Pinpoint the cell where the given text exists, returning its [X, Y] midpoint coordinate. 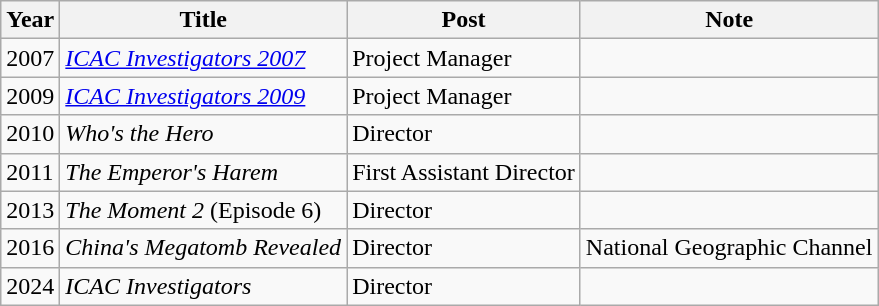
First Assistant Director [464, 172]
China's Megatomb Revealed [204, 248]
National Geographic Channel [729, 248]
2010 [30, 134]
ICAC Investigators 2007 [204, 58]
Who's the Hero [204, 134]
Note [729, 20]
2024 [30, 286]
2011 [30, 172]
2016 [30, 248]
ICAC Investigators 2009 [204, 96]
The Emperor's Harem [204, 172]
2013 [30, 210]
Year [30, 20]
2007 [30, 58]
ICAC Investigators [204, 286]
The Moment 2 (Episode 6) [204, 210]
Post [464, 20]
Title [204, 20]
2009 [30, 96]
